Capture the cell that displays the provided text and extract its [x, y] central coordinate. 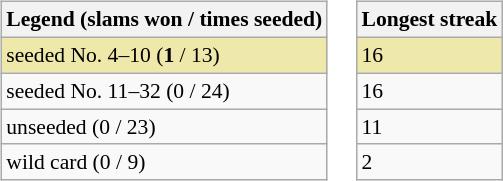
wild card (0 / 9) [164, 162]
unseeded (0 / 23) [164, 127]
seeded No. 11–32 (0 / 24) [164, 91]
seeded No. 4–10 (1 / 13) [164, 55]
11 [429, 127]
2 [429, 162]
Legend (slams won / times seeded) [164, 20]
Longest streak [429, 20]
